Extract the [x, y] coordinate from the center of the cell holding the provided text.  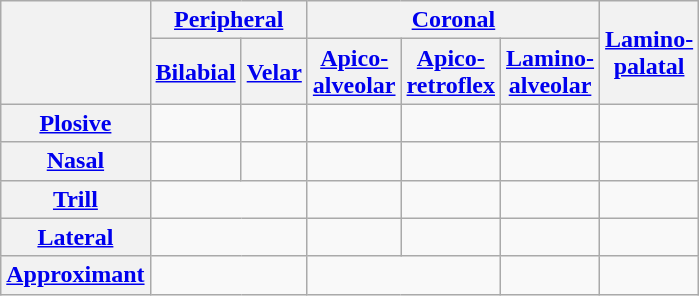
Lamino-alveolar [550, 72]
Lamino-palatal [650, 52]
Velar [274, 72]
Peripheral [228, 20]
Lateral [76, 237]
Bilabial [196, 72]
Coronal [453, 20]
Trill [76, 199]
Plosive [76, 123]
Approximant [76, 275]
Nasal [76, 161]
Apico-alveolar [354, 72]
Apico-retroflex [450, 72]
